Detect which cell encompasses the target text, then output its [X, Y] center coordinate. 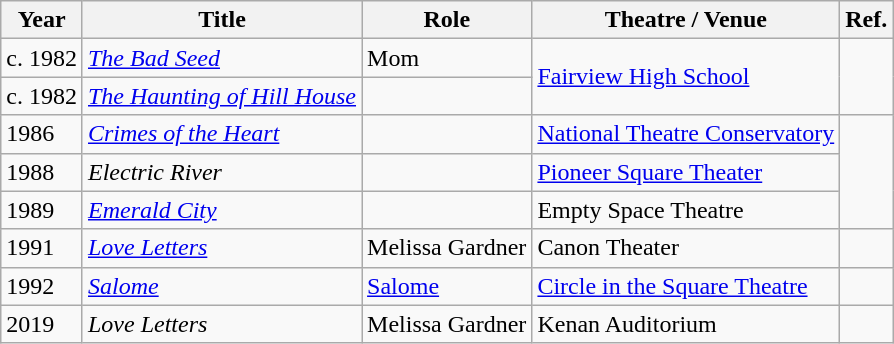
1988 [42, 172]
Crimes of the Heart [222, 134]
Empty Space Theatre [686, 210]
1989 [42, 210]
Electric River [222, 172]
1986 [42, 134]
2019 [42, 324]
Mom [447, 58]
The Bad Seed [222, 58]
Theatre / Venue [686, 20]
The Haunting of Hill House [222, 96]
Ref. [866, 20]
Kenan Auditorium [686, 324]
1991 [42, 248]
Year [42, 20]
Fairview High School [686, 77]
Canon Theater [686, 248]
National Theatre Conservatory [686, 134]
Role [447, 20]
Circle in the Square Theatre [686, 286]
Emerald City [222, 210]
Pioneer Square Theater [686, 172]
Title [222, 20]
1992 [42, 286]
